Return [x, y] of the center of cell containing provided text 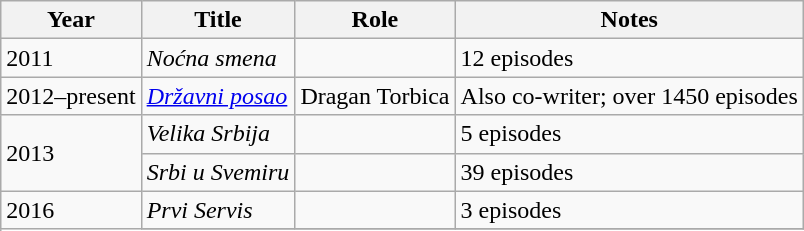
Prvi Servis [218, 210]
Role [375, 20]
2016 [71, 210]
2013 [71, 153]
Noćna smena [218, 58]
2012–present [71, 96]
Notes [629, 20]
2011 [71, 58]
Title [218, 20]
Srbi u Svemiru [218, 172]
Also co-writer; over 1450 episodes [629, 96]
5 episodes [629, 134]
39 episodes [629, 172]
Velika Srbija [218, 134]
12 episodes [629, 58]
Državni posao [218, 96]
Year [71, 20]
Dragan Torbica [375, 96]
3 episodes [629, 210]
